Find where the given text appears and provide that cell's center as [X, Y] coordinate. 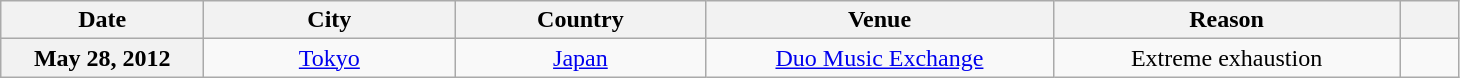
Reason [1226, 20]
City [330, 20]
Tokyo [330, 58]
May 28, 2012 [102, 58]
Country [580, 20]
Extreme exhaustion [1226, 58]
Duo Music Exchange [880, 58]
Japan [580, 58]
Date [102, 20]
Venue [880, 20]
